Determine the (x, y) coordinate at the center of the cell enclosing the given text.  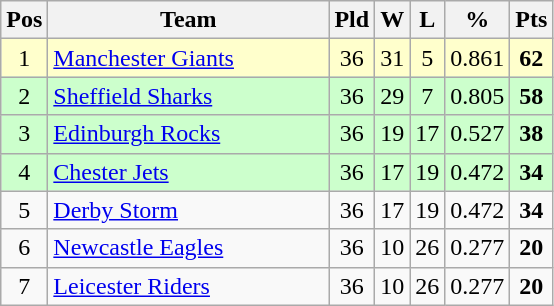
L (428, 20)
Team (188, 20)
58 (532, 96)
Pts (532, 20)
3 (24, 134)
Newcastle Eagles (188, 248)
Chester Jets (188, 172)
Manchester Giants (188, 58)
0.527 (478, 134)
Edinburgh Rocks (188, 134)
0.805 (478, 96)
Pos (24, 20)
31 (392, 58)
W (392, 20)
29 (392, 96)
4 (24, 172)
0.861 (478, 58)
1 (24, 58)
38 (532, 134)
Derby Storm (188, 210)
62 (532, 58)
% (478, 20)
Leicester Riders (188, 286)
2 (24, 96)
Pld (352, 20)
Sheffield Sharks (188, 96)
6 (24, 248)
